Extract the (X, Y) coordinate from the center of the cell holding the provided text.  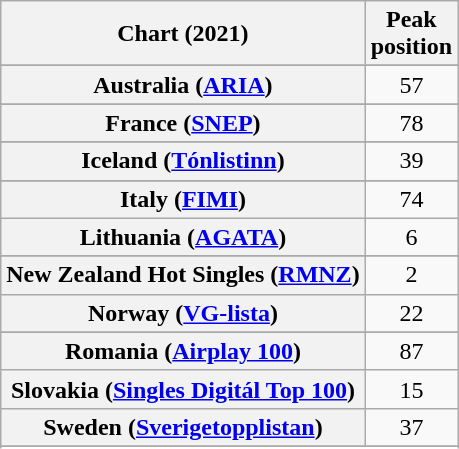
Lithuania (AGATA) (183, 237)
2 (411, 275)
15 (411, 389)
Romania (Airplay 100) (183, 351)
22 (411, 313)
Slovakia (Singles Digitál Top 100) (183, 389)
France (SNEP) (183, 123)
87 (411, 351)
57 (411, 85)
Peakposition (411, 34)
Italy (FIMI) (183, 199)
New Zealand Hot Singles (RMNZ) (183, 275)
37 (411, 427)
Australia (ARIA) (183, 85)
78 (411, 123)
39 (411, 161)
74 (411, 199)
6 (411, 237)
Chart (2021) (183, 34)
Norway (VG-lista) (183, 313)
Sweden (Sverigetopplistan) (183, 427)
Iceland (Tónlistinn) (183, 161)
